For the text-containing cell, return its midpoint in [x, y] coordinate format. 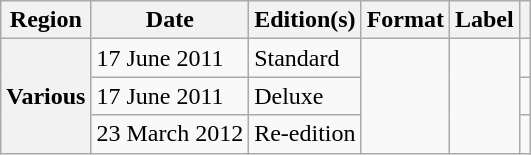
Region [46, 20]
Date [170, 20]
23 March 2012 [170, 134]
Edition(s) [305, 20]
Standard [305, 58]
Re-edition [305, 134]
Label [484, 20]
Deluxe [305, 96]
Format [405, 20]
Various [46, 96]
